Extract the [x, y] coordinate from the center of the cell holding the provided text.  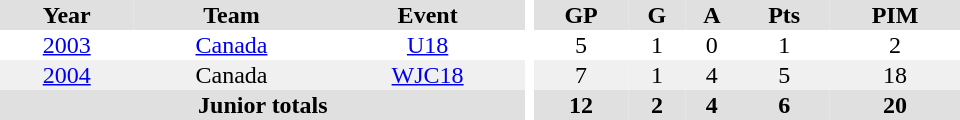
6 [784, 105]
G [658, 15]
18 [895, 75]
2003 [66, 45]
2004 [66, 75]
20 [895, 105]
Junior totals [263, 105]
Team [231, 15]
7 [582, 75]
U18 [428, 45]
0 [712, 45]
GP [582, 15]
12 [582, 105]
Pts [784, 15]
A [712, 15]
Event [428, 15]
WJC18 [428, 75]
PIM [895, 15]
Year [66, 15]
